Provide the (X, Y) coordinate of the cell's center where the given text is located.  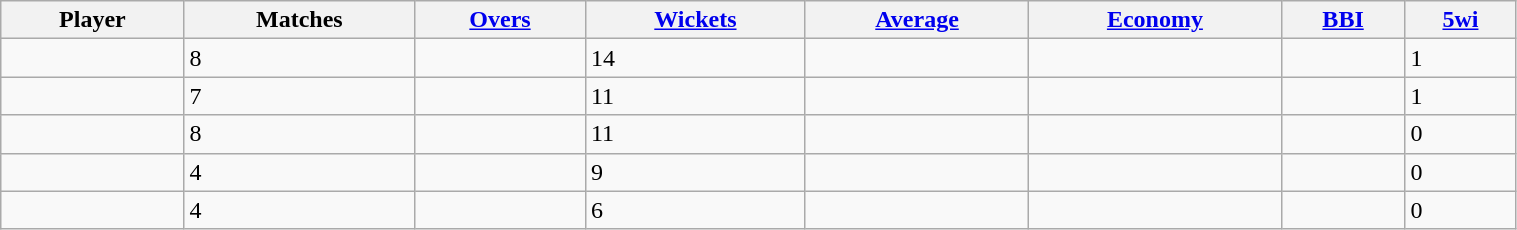
Economy (1156, 20)
BBI (1343, 20)
6 (695, 210)
Average (916, 20)
Overs (500, 20)
7 (300, 96)
14 (695, 58)
Wickets (695, 20)
Player (92, 20)
9 (695, 172)
Matches (300, 20)
5wi (1460, 20)
